Return the [x, y] coordinate for the center point of the cell that contains the specified text.  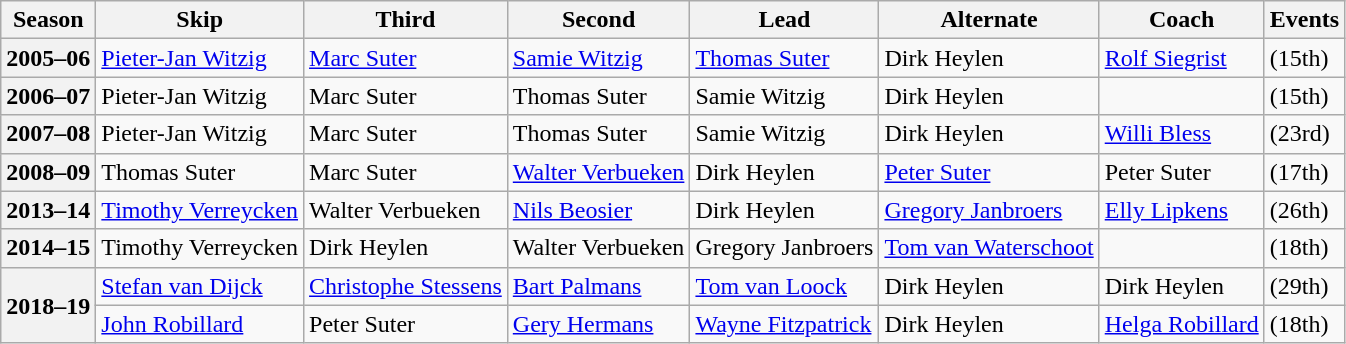
Stefan van Dijck [200, 286]
Tom van Waterschoot [989, 248]
Rolf Siegrist [1182, 58]
John Robillard [200, 324]
Lead [784, 20]
2013–14 [48, 210]
Alternate [989, 20]
(17th) [1304, 172]
2018–19 [48, 305]
Third [406, 20]
Season [48, 20]
2008–09 [48, 172]
2007–08 [48, 134]
Second [598, 20]
Nils Beosier [598, 210]
(29th) [1304, 286]
2005–06 [48, 58]
Tom van Loock [784, 286]
Coach [1182, 20]
Christophe Stessens [406, 286]
Skip [200, 20]
Bart Palmans [598, 286]
(26th) [1304, 210]
(23rd) [1304, 134]
Elly Lipkens [1182, 210]
2014–15 [48, 248]
2006–07 [48, 96]
Helga Robillard [1182, 324]
Events [1304, 20]
Gery Hermans [598, 324]
Willi Bless [1182, 134]
Wayne Fitzpatrick [784, 324]
